Provide the [x, y] coordinate of the cell's center where the given text is located.  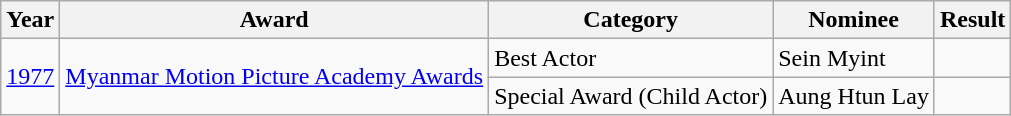
Special Award (Child Actor) [631, 96]
Year [30, 20]
Result [972, 20]
Sein Myint [854, 58]
Myanmar Motion Picture Academy Awards [274, 77]
Category [631, 20]
1977 [30, 77]
Nominee [854, 20]
Best Actor [631, 58]
Award [274, 20]
Aung Htun Lay [854, 96]
